Identify which cell holds the provided text, then report its [x, y] central coordinate. 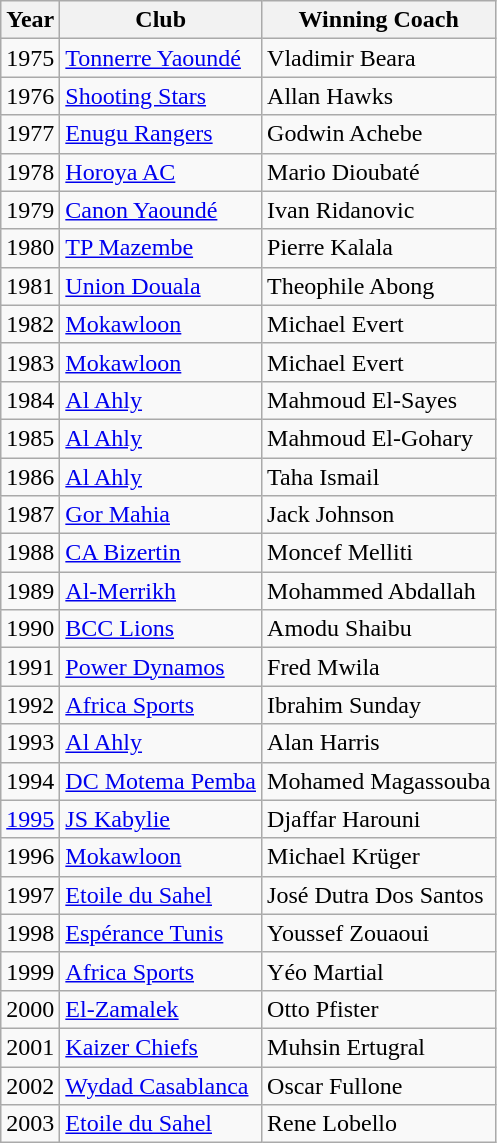
1985 [30, 438]
Gor Mahia [161, 515]
1995 [30, 819]
Youssef Zouaoui [379, 933]
1982 [30, 324]
Ibrahim Sunday [379, 705]
Rene Lobello [379, 1124]
Winning Coach [379, 20]
1986 [30, 477]
Alan Harris [379, 743]
1991 [30, 667]
1977 [30, 134]
1994 [30, 781]
1998 [30, 933]
Fred Mwila [379, 667]
1993 [30, 743]
2000 [30, 1009]
1990 [30, 629]
Vladimir Beara [379, 58]
1987 [30, 515]
Yéo Martial [379, 971]
Jack Johnson [379, 515]
2002 [30, 1085]
1988 [30, 553]
Power Dynamos [161, 667]
1984 [30, 400]
Theophile Abong [379, 286]
Canon Yaoundé [161, 210]
1979 [30, 210]
2003 [30, 1124]
1976 [30, 96]
TP Mazembe [161, 248]
José Dutra Dos Santos [379, 895]
Kaizer Chiefs [161, 1047]
Enugu Rangers [161, 134]
BCC Lions [161, 629]
1996 [30, 857]
Union Douala [161, 286]
Pierre Kalala [379, 248]
Shooting Stars [161, 96]
1975 [30, 58]
Mahmoud El-Sayes [379, 400]
Muhsin Ertugral [379, 1047]
Otto Pfister [379, 1009]
Allan Hawks [379, 96]
1983 [30, 362]
Mohamed Magassouba [379, 781]
Mario Dioubaté [379, 172]
1992 [30, 705]
Amodu Shaibu [379, 629]
Taha Ismail [379, 477]
Wydad Casablanca [161, 1085]
Godwin Achebe [379, 134]
Mohammed Abdallah [379, 591]
DC Motema Pemba [161, 781]
Djaffar Harouni [379, 819]
Mahmoud El-Gohary [379, 438]
Horoya AC [161, 172]
1981 [30, 286]
1999 [30, 971]
El-Zamalek [161, 1009]
2001 [30, 1047]
Michael Krüger [379, 857]
Espérance Tunis [161, 933]
Moncef Melliti [379, 553]
1997 [30, 895]
Club [161, 20]
1989 [30, 591]
CA Bizertin [161, 553]
Ivan Ridanovic [379, 210]
1978 [30, 172]
JS Kabylie [161, 819]
Al-Merrikh [161, 591]
Tonnerre Yaoundé [161, 58]
Year [30, 20]
Oscar Fullone [379, 1085]
1980 [30, 248]
